From the cell containing the given text, extract its center point as (x, y) coordinate. 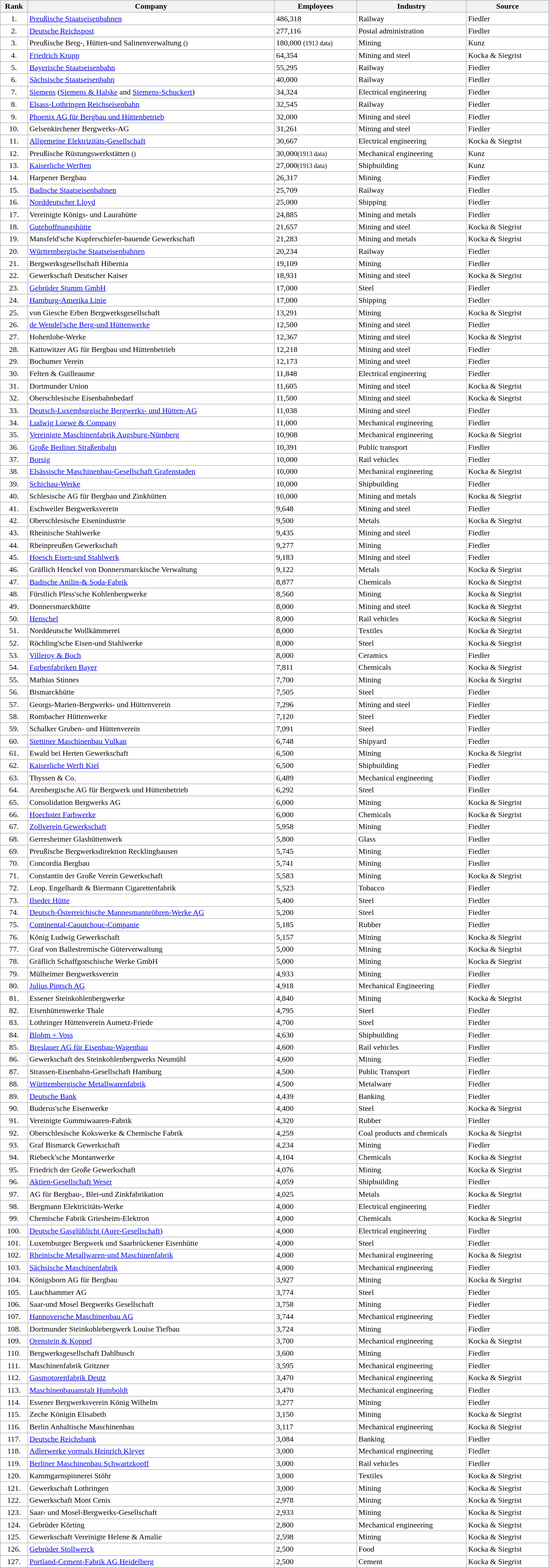
Lothringer Hüttenverein Aumetz-Friede (151, 1023)
Oberschlesische Kokswerke & Chemische Fabrik (151, 1133)
Preußische Staatseisenbahnen (151, 19)
6,748 (316, 741)
31. (14, 386)
3,758 (316, 1304)
Vereinigte Maschinenfabrik Augsburg-Nürnberg (151, 435)
10,391 (316, 447)
Deutsche Bank (151, 1096)
7. (14, 92)
3,724 (316, 1329)
87. (14, 1072)
10. (14, 129)
56. (14, 692)
16. (14, 202)
5,583 (316, 876)
Allgemeine Elektrizitäts-Gesellschaft (151, 141)
Public Transport (412, 1072)
59. (14, 729)
94. (14, 1158)
Rank (14, 6)
Gewerkschaft des Steinkohlenbergwerks Neumühl (151, 1059)
43. (14, 533)
Bergwerksgesellschaft Dahlbusch (151, 1353)
Food (412, 1549)
Zollverein Gewerkschaft (151, 827)
7,700 (316, 680)
von Giesche Erben Bergwerksgesellschaft (151, 312)
Phoenix AG für Bergbau und Hüttenbetrieb (151, 116)
69. (14, 851)
55. (14, 680)
79. (14, 974)
4,700 (316, 1023)
4,259 (316, 1133)
11. (14, 141)
5,958 (316, 827)
11,848 (316, 374)
32,000 (316, 116)
Industry (412, 6)
115. (14, 1415)
9. (14, 116)
Friedrich der Große Gewerkschaft (151, 1170)
Mathias Stinnes (151, 680)
4,076 (316, 1170)
21,657 (316, 227)
10,908 (316, 435)
40,000 (316, 80)
11,038 (316, 410)
Gebrüder Stumm GmbH (151, 288)
König Ludwig Gewerkschaft (151, 937)
4,025 (316, 1194)
Saar-und Mosel Bergwerks Gesellschaft (151, 1304)
Maschinenfabrik Gritzner (151, 1366)
12,500 (316, 325)
109. (14, 1341)
Gutehoffnungshütte (151, 227)
50. (14, 619)
114. (14, 1402)
Preußische Rüstungswerkstätten () (151, 153)
12. (14, 153)
Glass (412, 839)
Rheinische Metallwaren-und Maschinenfabrik (151, 1255)
Consolidation Bergwerks AG (151, 802)
36. (14, 447)
52. (14, 643)
108. (14, 1329)
37. (14, 459)
Schlesische AG für Bergbau und Zinkhütten (151, 496)
2,800 (316, 1525)
Hoechster Farbwerke (151, 815)
65. (14, 802)
Königsborn AG für Bergbau (151, 1280)
120. (14, 1476)
4,104 (316, 1158)
23. (14, 288)
101. (14, 1243)
11,605 (316, 386)
Constantin der Große Verein Gewerkschaft (151, 876)
76. (14, 937)
Maschinenbauanstalt Humboldt (151, 1390)
Farbenfabriken Bayer (151, 668)
12,218 (316, 349)
7,120 (316, 716)
2,598 (316, 1537)
6. (14, 80)
4,320 (316, 1121)
26. (14, 325)
3,774 (316, 1292)
45. (14, 558)
123. (14, 1512)
15. (14, 190)
5,800 (316, 839)
Oberschlesische Eisenbahnbedarf (151, 398)
3,927 (316, 1280)
Gebrüder Körting (151, 1525)
102. (14, 1255)
Mülheimer Bergwerksverein (151, 974)
122. (14, 1500)
124. (14, 1525)
83. (14, 1023)
Preußische Berg-, Hütten-und Salinenverwaltung () (151, 43)
33. (14, 410)
Vereinigte Gummiwaaren-Fabrik (151, 1121)
Vereinigte Königs- und Laurahütte (151, 215)
107. (14, 1316)
32. (14, 398)
Kammgarnspinnerei Stöhr (151, 1476)
17. (14, 215)
4,918 (316, 986)
48. (14, 594)
Gräflich Henckel von Donnersmarckische Verwaltung (151, 570)
19. (14, 239)
3,700 (316, 1341)
8,877 (316, 582)
Gewerkschaft Deutscher Kaiser (151, 276)
42. (14, 521)
38. (14, 472)
Lauchhammer AG (151, 1292)
Norddeutscher Lloyd (151, 202)
Kattowitzer AG für Bergbau und Hüttenbetrieb (151, 349)
112. (14, 1378)
Graf Bismarck Gewerkschaft (151, 1145)
47. (14, 582)
106. (14, 1304)
25,709 (316, 190)
14. (14, 178)
88. (14, 1084)
35. (14, 435)
6,489 (316, 778)
Hoesch Eisen-und Stahlwerk (151, 558)
28. (14, 349)
41. (14, 508)
Rombacher Hüttenwerke (151, 716)
86. (14, 1059)
Gelsenkirchener Bergwerks-AG (151, 129)
Chemische Fabrik Griesheim-Elektron (151, 1219)
82. (14, 1010)
Ewald bei Herten Gewerkschaft (151, 753)
Mechanical Engineering (412, 986)
74. (14, 912)
Sächsische Maschinenfabrik (151, 1268)
Schichau-Werke (151, 484)
111. (14, 1366)
99. (14, 1219)
18,931 (316, 276)
5,745 (316, 851)
84. (14, 1035)
19,109 (316, 263)
30,000(1913 data) (316, 153)
Eschweiler Bergwerksverein (151, 508)
75. (14, 925)
Strassen-Eisenbahn-Gesellschaft Hamburg (151, 1072)
Hohenlohe-Werke (151, 337)
Fürstlich Pless'sche Kohlenbergwerke (151, 594)
3,600 (316, 1353)
Deutsche Reichspost (151, 31)
Borsig (151, 459)
25. (14, 312)
486,318 (316, 19)
Postal administration (412, 31)
Ilseder Hütte (151, 900)
30,667 (316, 141)
Norddeutsche Wollkämmerei (151, 631)
Berliner Maschinenbau Schwartzkopff (151, 1463)
Shipyard (412, 741)
Arenbergische AG für Bergwerk und Hüttenbetrieb (151, 790)
121. (14, 1488)
Hannoversche Maschinenbau AG (151, 1316)
Buderus'sche Eisenwerke (151, 1108)
Badische Staatseisenbahnen (151, 190)
31,261 (316, 129)
Württembergische Staatseisenbahnen (151, 251)
277,116 (316, 31)
39. (14, 484)
18. (14, 227)
Badische Anilin-& Soda-Fabrik (151, 582)
89. (14, 1096)
AG für Bergbau-, Blei-und Zinkfabrikation (151, 1194)
Zeche Königin Elisabeth (151, 1415)
Leop. Engelhardt & Biermann Cigarettenfabrik (151, 888)
12,367 (316, 337)
Oberschlesische Eisenindustrie (151, 521)
4,439 (316, 1096)
Graf von Ballestremische Güterverwaltung (151, 949)
Ceramics (412, 655)
34,324 (316, 92)
3,117 (316, 1427)
180,000 (1913 data) (316, 43)
Metalware (412, 1084)
105. (14, 1292)
Berlin Anhaltische Maschinenbau (151, 1427)
104. (14, 1280)
46. (14, 570)
2. (14, 31)
63. (14, 778)
5,157 (316, 937)
27,000(1913 data) (316, 166)
Deutsch-Österreichische Mannesmannröhren-Werke AG (151, 912)
12,173 (316, 362)
9,122 (316, 570)
8,560 (316, 594)
81. (14, 998)
127. (14, 1562)
4,933 (316, 974)
3,084 (316, 1439)
96. (14, 1182)
3,744 (316, 1316)
Gasmotorenfabrik Deutz (151, 1378)
Bochumer Verein (151, 362)
73. (14, 900)
7,505 (316, 692)
5,400 (316, 900)
7,811 (316, 668)
Thyssen & Co. (151, 778)
Friedrich Krupp (151, 55)
91. (14, 1121)
Donnersmarckhütte (151, 606)
Kaiserliche Werft Kiel (151, 766)
4,630 (316, 1035)
Kaiserliche Werften (151, 166)
Aktien-Gesellschaft Weser (151, 1182)
30. (14, 374)
98. (14, 1206)
5,185 (316, 925)
71. (14, 876)
70. (14, 863)
113. (14, 1390)
117. (14, 1439)
6,292 (316, 790)
Eisenhüttenwerke Thale (151, 1010)
21. (14, 263)
78. (14, 962)
Portland-Cement-Fabrik AG Heidelberg (151, 1562)
Deutsche Reichsbank (151, 1439)
Public transport (412, 447)
22. (14, 276)
26,317 (316, 178)
55,295 (316, 68)
Continental-Caoutchouc-Companie (151, 925)
Deutsche Gasglühlicht (Auer-Gesellschaft) (151, 1231)
11,000 (316, 423)
Sächsische Staatseisenbahn (151, 80)
Große Berliner Straßenbahn (151, 447)
4,234 (316, 1145)
13. (14, 166)
66. (14, 815)
Gräflich Schaffgotschische Werke GmbH (151, 962)
Bergwerksgesellschaft Hibernia (151, 263)
Breslauer AG für Eisenbau-Wagenbau (151, 1047)
2,978 (316, 1500)
2,933 (316, 1512)
Gewerkschaft Vereinigte Helene & Amalie (151, 1537)
125. (14, 1537)
Ludwig Loewe & Company (151, 423)
119. (14, 1463)
Cement (412, 1562)
97. (14, 1194)
Villeroy & Boch (151, 655)
Deutsch-Luxemburgische Bergwerks- und Hütten-AG (151, 410)
Essener Steinkohlenbergwerke (151, 998)
Company (151, 6)
93. (14, 1145)
21,283 (316, 239)
34. (14, 423)
72. (14, 888)
4,400 (316, 1108)
116. (14, 1427)
61. (14, 753)
64. (14, 790)
Tobacco (412, 888)
60. (14, 741)
20,234 (316, 251)
92. (14, 1133)
Georgs-Marien-Bergwerks- und Hüttenverein (151, 704)
Luxemburger Bergwerk und Saarbrückener Eisenhütte (151, 1243)
Röchling'sche Eisen-und Stahlwerke (151, 643)
9,648 (316, 508)
Schalker Gruben- und Hüttenverein (151, 729)
62. (14, 766)
Bismarckhütte (151, 692)
Rheinpreußen Gewerkschaft (151, 545)
Julius Pintsch AG (151, 986)
5,523 (316, 888)
4. (14, 55)
Elsass-Lothringen Reichseisenbahn (151, 104)
80. (14, 986)
3. (14, 43)
4,840 (316, 998)
Saar- und Mosel-Bergwerks-Gesellschaft (151, 1512)
Concordia Bergbau (151, 863)
64,354 (316, 55)
29. (14, 362)
5,741 (316, 863)
Gewerkschaft Lothringen (151, 1488)
90. (14, 1108)
126. (14, 1549)
8. (14, 104)
4,795 (316, 1010)
7,091 (316, 729)
20. (14, 251)
Essener Bergwerksverein König Wilhelm (151, 1402)
57. (14, 704)
7,296 (316, 704)
Coal products and chemicals (412, 1133)
110. (14, 1353)
Gewerkschaft Mont Cenis (151, 1500)
Dortmunder Steinkohlebergwerk Louise Tiefbau (151, 1329)
Bergmann Elektricitäts-Werke (151, 1206)
Mansfeld'sche Kupferschiefer-bauende Gewerkschaft (151, 239)
67. (14, 827)
100. (14, 1231)
3,277 (316, 1402)
118. (14, 1451)
5,200 (316, 912)
Stettiner Maschinenbau Vulkan (151, 741)
5. (14, 68)
32,545 (316, 104)
Felten & Guilleaume (151, 374)
Hamburg-Amerika Linie (151, 300)
Preußische Bergwerksdirektion Recklinghausen (151, 851)
51. (14, 631)
Orenstein & Koppel (151, 1341)
Adlerwerke vormals Heinrich Kleyer (151, 1451)
49. (14, 606)
25,000 (316, 202)
Henschel (151, 619)
44. (14, 545)
Württembergische Metallwarenfabrik (151, 1084)
Siemens (Siemens & Halske and Siemens-Schuckert) (151, 92)
Gebrüder Stollwerck (151, 1549)
Riebeck'sche Montanwerke (151, 1158)
53. (14, 655)
3,150 (316, 1415)
68. (14, 839)
3,595 (316, 1366)
95. (14, 1170)
9,435 (316, 533)
Employees (316, 6)
85. (14, 1047)
Rheinische Stahlwerke (151, 533)
58. (14, 716)
103. (14, 1268)
Dortmunder Union (151, 386)
Blohm + Voss (151, 1035)
54. (14, 668)
9,183 (316, 558)
13,291 (316, 312)
Gerresheimer Glashüttenwerk (151, 839)
24,885 (316, 215)
Source (508, 6)
9,277 (316, 545)
27. (14, 337)
77. (14, 949)
40. (14, 496)
Bayerische Staatseisenbahn (151, 68)
4,059 (316, 1182)
9,500 (316, 521)
de Wendel'sche Berg-und Hüttenwerke (151, 325)
24. (14, 300)
Harpener Bergbau (151, 178)
1. (14, 19)
11,500 (316, 398)
Elsässische Maschinenbau-Gesellschaft Grafenstaden (151, 472)
